Capture the cell that displays the provided text and extract its [X, Y] central coordinate. 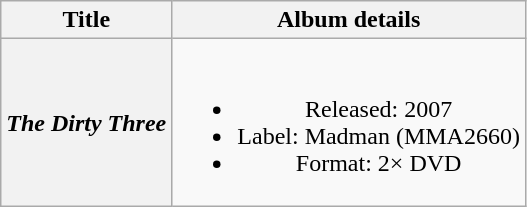
The Dirty Three [86, 122]
Title [86, 20]
Album details [349, 20]
Released: 2007Label: Madman (MMA2660)Format: 2× DVD [349, 122]
